Locate the cell with the specified text and output its [x, y] center coordinate. 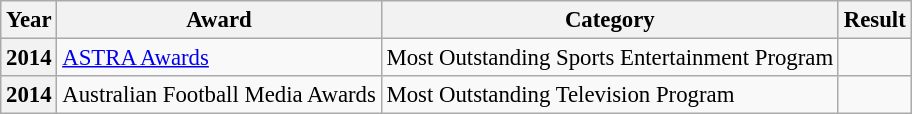
Category [610, 20]
ASTRA Awards [219, 58]
Year [29, 20]
Result [874, 20]
Award [219, 20]
Australian Football Media Awards [219, 95]
Most Outstanding Television Program [610, 95]
Most Outstanding Sports Entertainment Program [610, 58]
